Return the [x, y] coordinate for the center point of the cell that contains the specified text.  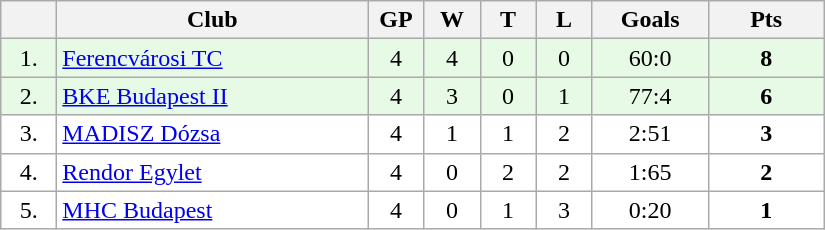
Rendor Egylet [212, 172]
2. [29, 96]
W [452, 20]
Club [212, 20]
T [508, 20]
BKE Budapest II [212, 96]
GP [396, 20]
3. [29, 134]
4. [29, 172]
L [564, 20]
1. [29, 58]
Ferencvárosi TC [212, 58]
Pts [766, 20]
1:65 [650, 172]
MADISZ Dózsa [212, 134]
MHC Budapest [212, 210]
2:51 [650, 134]
0:20 [650, 210]
6 [766, 96]
Goals [650, 20]
8 [766, 58]
77:4 [650, 96]
5. [29, 210]
60:0 [650, 58]
